Return the (x, y) coordinate for the center point of the cell that contains the specified text.  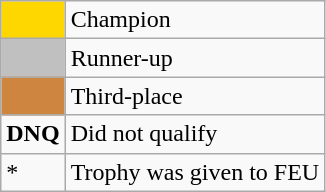
* (33, 172)
Did not qualify (195, 134)
Third-place (195, 96)
Runner-up (195, 58)
Champion (195, 20)
DNQ (33, 134)
Trophy was given to FEU (195, 172)
